Find where the given text appears and provide that cell's center as (X, Y) coordinate. 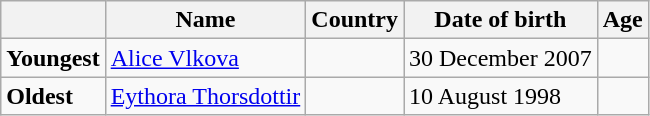
30 December 2007 (501, 58)
10 August 1998 (501, 96)
Country (355, 20)
Date of birth (501, 20)
Name (206, 20)
Oldest (53, 96)
Age (622, 20)
Alice Vlkova (206, 58)
Youngest (53, 58)
Eythora Thorsdottir (206, 96)
